Scan for the cell matching the given text and deliver its [x, y] coordinate at center. 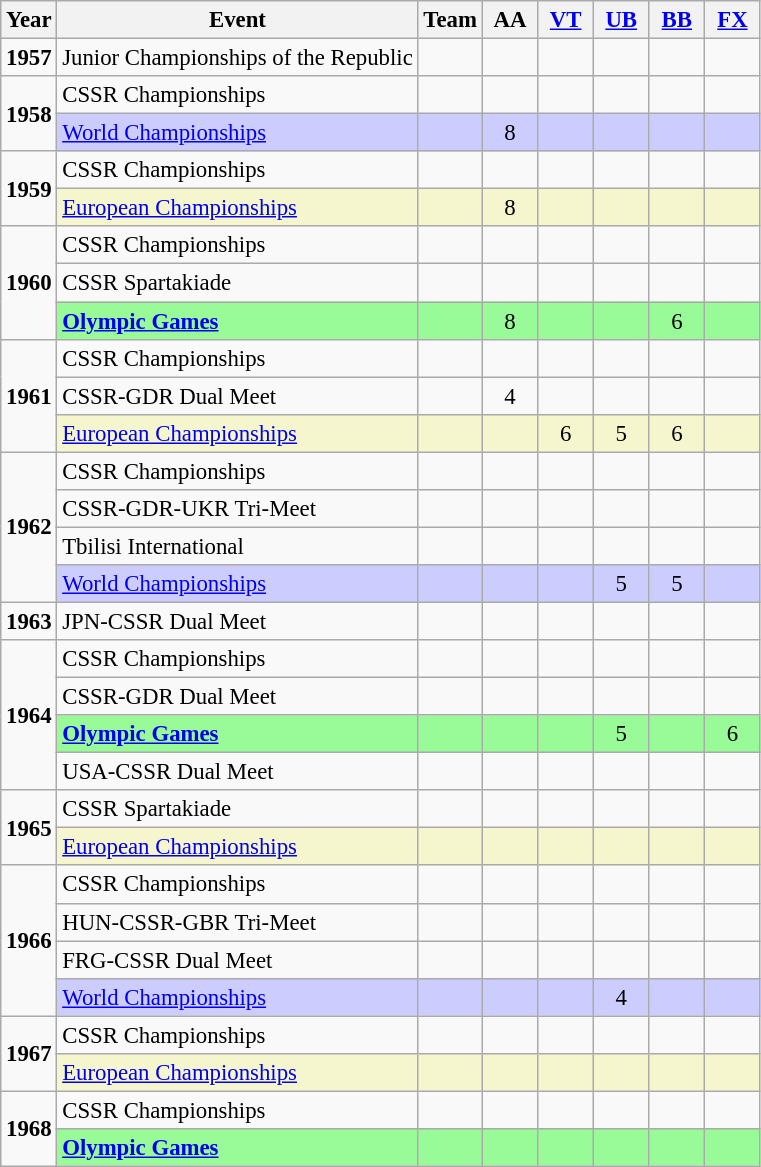
1968 [29, 1128]
1957 [29, 58]
VT [566, 20]
AA [510, 20]
1961 [29, 396]
1960 [29, 282]
1959 [29, 188]
USA-CSSR Dual Meet [238, 772]
Junior Championships of the Republic [238, 58]
Tbilisi International [238, 546]
Team [450, 20]
Event [238, 20]
CSSR-GDR-UKR Tri-Meet [238, 509]
1962 [29, 527]
FX [733, 20]
HUN-CSSR-GBR Tri-Meet [238, 922]
1967 [29, 1054]
1964 [29, 715]
1965 [29, 828]
FRG-CSSR Dual Meet [238, 960]
1958 [29, 114]
Year [29, 20]
1966 [29, 941]
BB [677, 20]
JPN-CSSR Dual Meet [238, 621]
UB [621, 20]
1963 [29, 621]
